Find where the given text appears and provide that cell's center as [X, Y] coordinate. 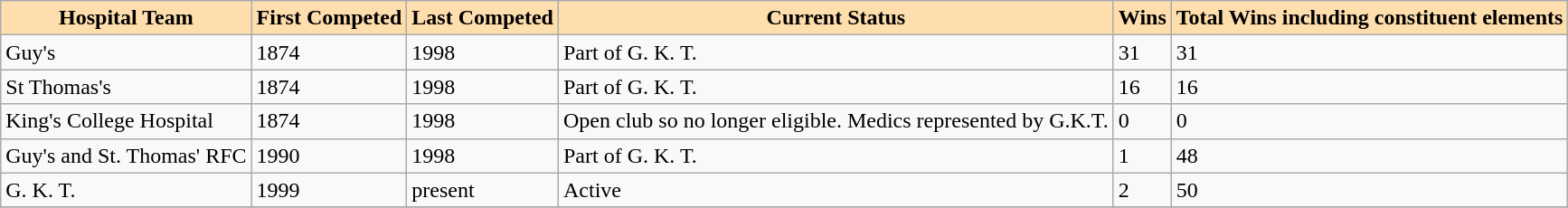
King's College Hospital [127, 121]
Current Status [836, 18]
1 [1142, 156]
St Thomas's [127, 87]
48 [1369, 156]
present [483, 190]
Wins [1142, 18]
Open club so no longer eligible. Medics represented by G.K.T. [836, 121]
50 [1369, 190]
Last Competed [483, 18]
Guy's [127, 52]
1990 [329, 156]
Guy's and St. Thomas' RFC [127, 156]
Active [836, 190]
First Competed [329, 18]
Total Wins including constituent elements [1369, 18]
2 [1142, 190]
Hospital Team [127, 18]
1999 [329, 190]
G. K. T. [127, 190]
